Search for the cell housing the specified text and yield its (x, y) center coordinate. 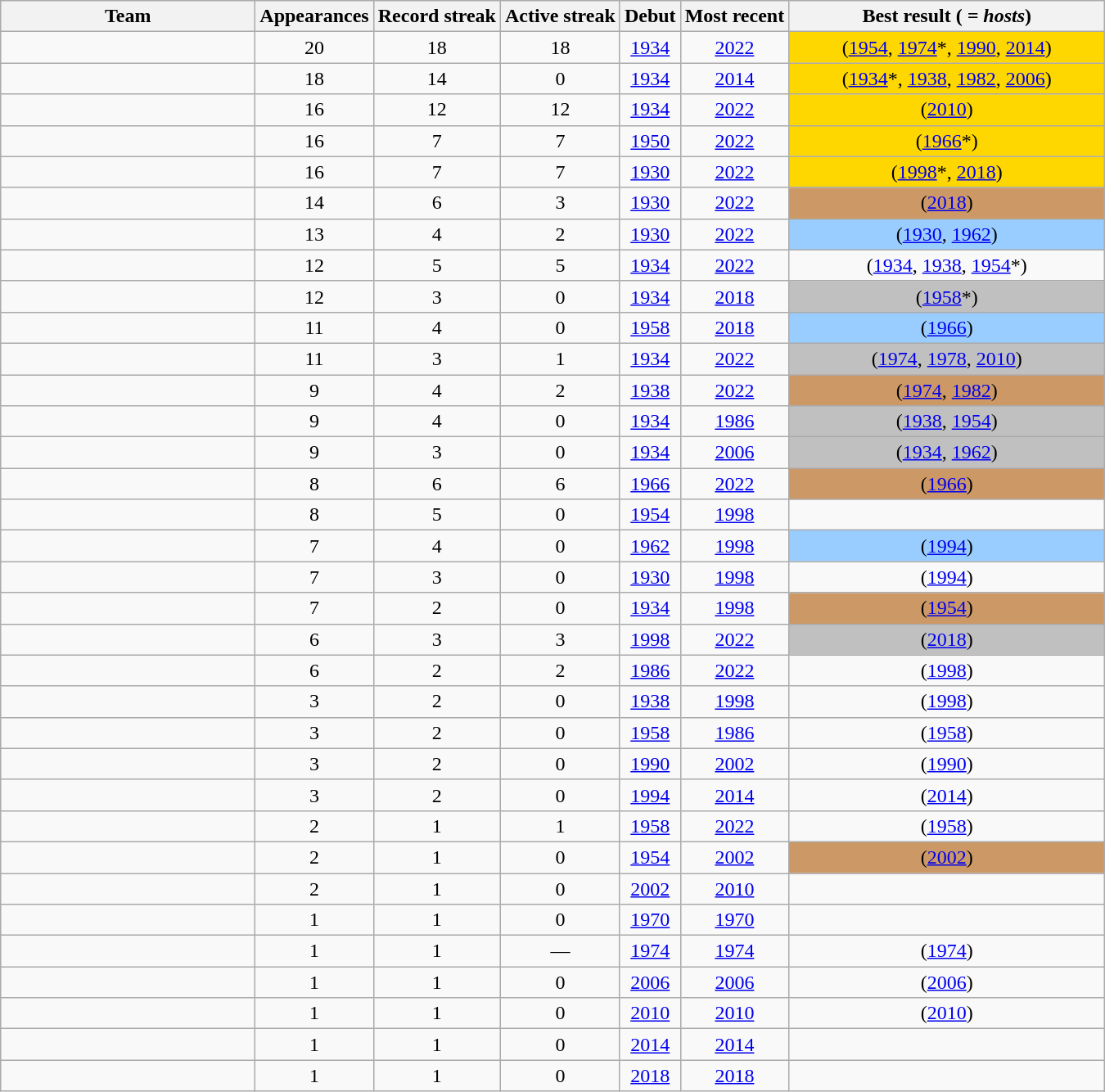
— (560, 951)
1990 (650, 764)
20 (314, 47)
Active streak (560, 16)
(1934, 1962) (947, 453)
(1934, 1938, 1954*) (947, 265)
(1966*) (947, 141)
Most recent (735, 16)
(1938, 1954) (947, 422)
Team (128, 16)
(1990) (947, 764)
(2006) (947, 982)
Appearances (314, 16)
(1974, 1982) (947, 390)
1966 (650, 484)
(1974) (947, 951)
1994 (650, 795)
(1974, 1978, 2010) (947, 359)
1950 (650, 141)
Record streak (437, 16)
1962 (650, 546)
13 (314, 234)
(1954, 1974*, 1990, 2014) (947, 47)
(2014) (947, 795)
(1930, 1962) (947, 234)
Best result ( = hosts) (947, 16)
(1998*, 2018) (947, 172)
Debut (650, 16)
(1958*) (947, 296)
(1934*, 1938, 1982, 2006) (947, 79)
(2002) (947, 857)
(1954) (947, 608)
